Output the (x, y) coordinate of the center of the cell containing the given text.  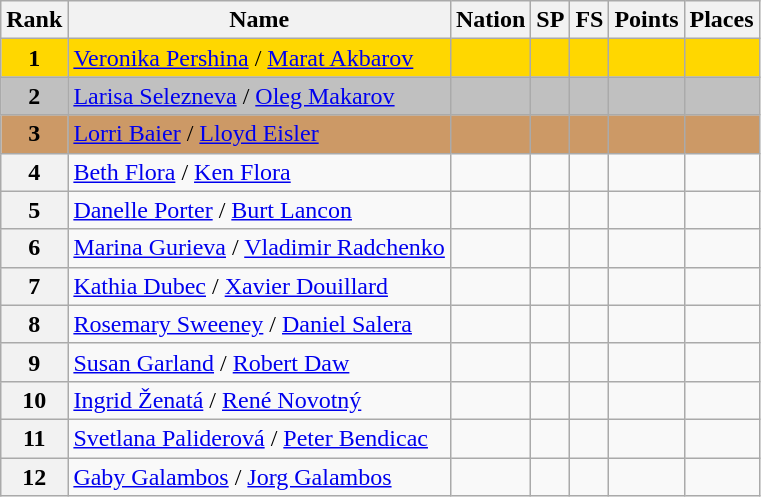
Larisa Selezneva / Oleg Makarov (260, 96)
1 (34, 58)
Nation (490, 20)
3 (34, 134)
SP (550, 20)
6 (34, 248)
9 (34, 362)
Places (722, 20)
11 (34, 438)
Marina Gurieva / Vladimir Radchenko (260, 248)
8 (34, 324)
Gaby Galambos / Jorg Galambos (260, 477)
Svetlana Paliderová / Peter Bendicac (260, 438)
Name (260, 20)
Veronika Pershina / Marat Akbarov (260, 58)
Rank (34, 20)
10 (34, 400)
Danelle Porter / Burt Lancon (260, 210)
Kathia Dubec / Xavier Douillard (260, 286)
Ingrid Ženatá / René Novotný (260, 400)
Rosemary Sweeney / Daniel Salera (260, 324)
Points (646, 20)
Lorri Baier / Lloyd Eisler (260, 134)
12 (34, 477)
7 (34, 286)
Susan Garland / Robert Daw (260, 362)
Beth Flora / Ken Flora (260, 172)
FS (590, 20)
5 (34, 210)
2 (34, 96)
4 (34, 172)
